Provide the (X, Y) coordinate of the cell's center where the given text is located.  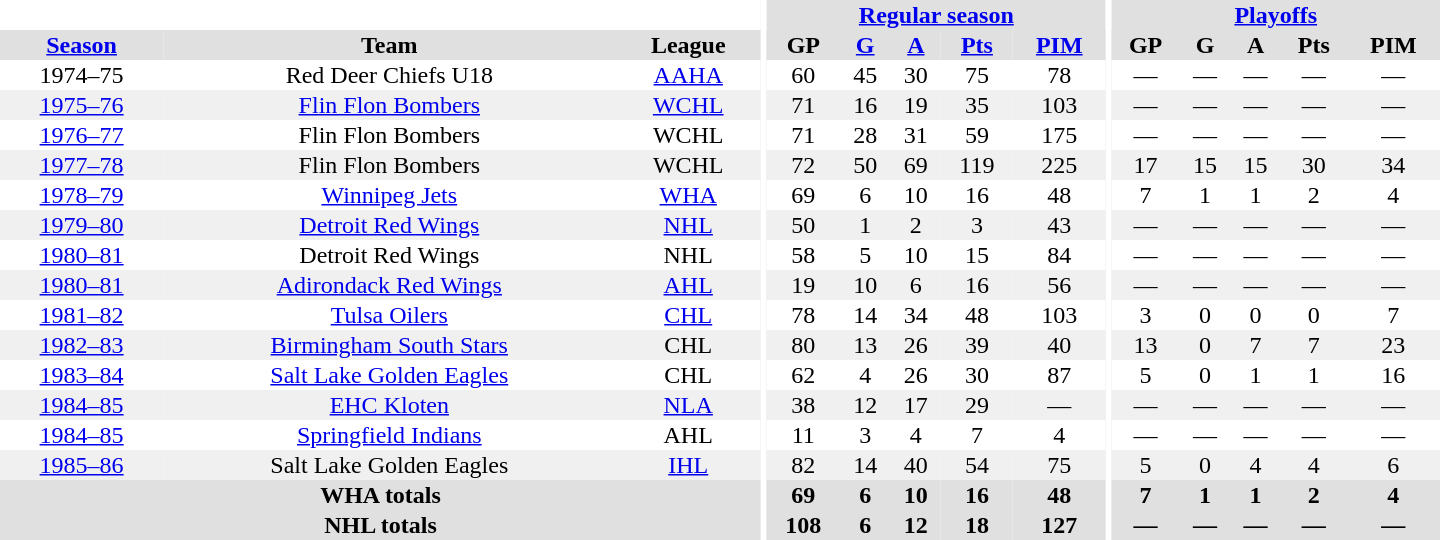
38 (804, 405)
60 (804, 75)
127 (1060, 525)
AAHA (688, 75)
1985–86 (82, 465)
175 (1060, 135)
NLA (688, 405)
62 (804, 375)
WHA totals (380, 495)
Red Deer Chiefs U18 (389, 75)
58 (804, 255)
1974–75 (82, 75)
Adirondack Red Wings (389, 285)
29 (977, 405)
WHA (688, 195)
39 (977, 345)
11 (804, 435)
45 (866, 75)
Playoffs (1276, 15)
Team (389, 45)
56 (1060, 285)
League (688, 45)
119 (977, 165)
Birmingham South Stars (389, 345)
NHL totals (380, 525)
1978–79 (82, 195)
28 (866, 135)
1976–77 (82, 135)
1982–83 (82, 345)
Regular season (936, 15)
Springfield Indians (389, 435)
108 (804, 525)
1977–78 (82, 165)
Winnipeg Jets (389, 195)
18 (977, 525)
54 (977, 465)
1983–84 (82, 375)
35 (977, 105)
1979–80 (82, 225)
87 (1060, 375)
59 (977, 135)
80 (804, 345)
43 (1060, 225)
EHC Kloten (389, 405)
31 (916, 135)
84 (1060, 255)
1975–76 (82, 105)
Tulsa Oilers (389, 315)
72 (804, 165)
1981–82 (82, 315)
225 (1060, 165)
82 (804, 465)
Season (82, 45)
IHL (688, 465)
23 (1394, 345)
